Locate the cell with the specified text and output its [x, y] center coordinate. 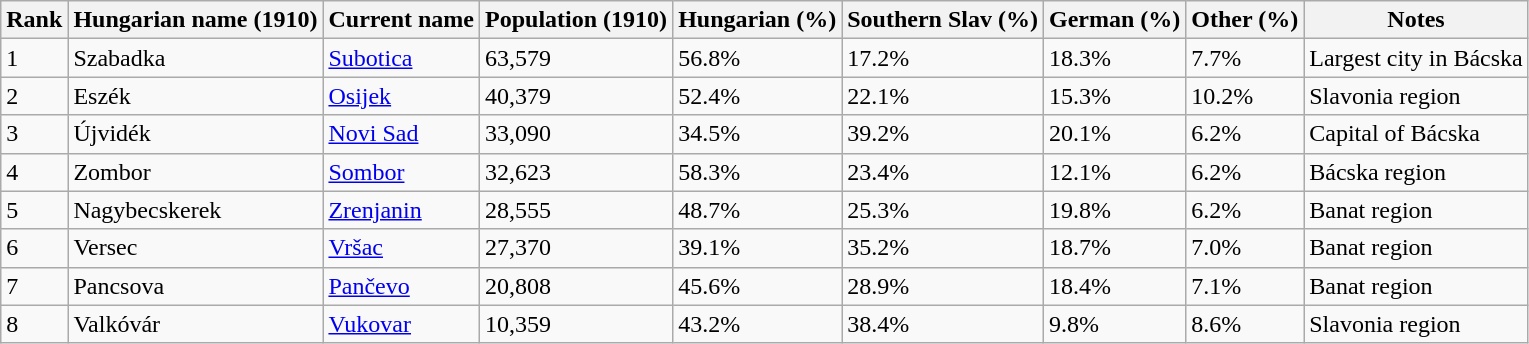
Notes [1416, 20]
63,579 [576, 58]
Hungarian name (1910) [196, 20]
Újvidék [196, 134]
7.7% [1245, 58]
Sombor [402, 172]
45.6% [758, 286]
Novi Sad [402, 134]
32,623 [576, 172]
Valkóvár [196, 324]
Capital of Bácska [1416, 134]
7.0% [1245, 248]
Osijek [402, 96]
27,370 [576, 248]
Rank [34, 20]
Vukovar [402, 324]
17.2% [943, 58]
Southern Slav (%) [943, 20]
Hungarian (%) [758, 20]
39.1% [758, 248]
28,555 [576, 210]
7.1% [1245, 286]
Largest city in Bácska [1416, 58]
Other (%) [1245, 20]
52.4% [758, 96]
Subotica [402, 58]
33,090 [576, 134]
Vršac [402, 248]
18.4% [1114, 286]
20,808 [576, 286]
28.9% [943, 286]
8 [34, 324]
Bácska region [1416, 172]
Current name [402, 20]
3 [34, 134]
20.1% [1114, 134]
38.4% [943, 324]
2 [34, 96]
Pančevo [402, 286]
9.8% [1114, 324]
58.3% [758, 172]
34.5% [758, 134]
40,379 [576, 96]
18.7% [1114, 248]
6 [34, 248]
18.3% [1114, 58]
35.2% [943, 248]
43.2% [758, 324]
15.3% [1114, 96]
7 [34, 286]
5 [34, 210]
39.2% [943, 134]
48.7% [758, 210]
10.2% [1245, 96]
Szabadka [196, 58]
Versec [196, 248]
Zombor [196, 172]
8.6% [1245, 324]
23.4% [943, 172]
German (%) [1114, 20]
56.8% [758, 58]
Population (1910) [576, 20]
19.8% [1114, 210]
10,359 [576, 324]
1 [34, 58]
25.3% [943, 210]
22.1% [943, 96]
Nagybecskerek [196, 210]
4 [34, 172]
Zrenjanin [402, 210]
Pancsova [196, 286]
12.1% [1114, 172]
Eszék [196, 96]
